From the cell containing the given text, extract its center point as [x, y] coordinate. 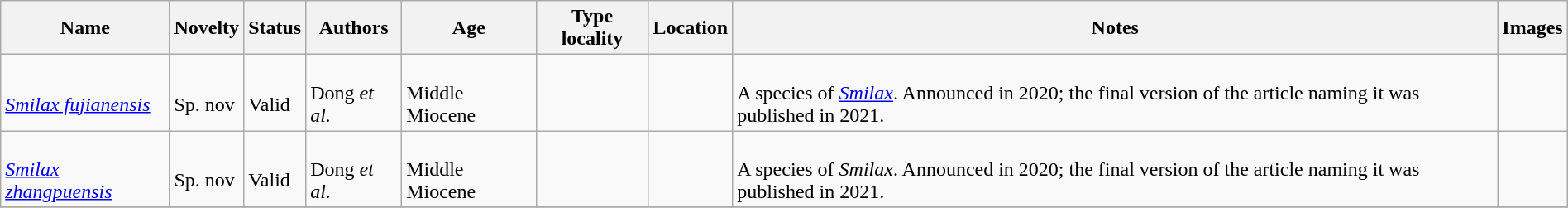
Location [691, 28]
Novelty [207, 28]
Name [85, 28]
Images [1532, 28]
Notes [1115, 28]
Status [275, 28]
Type locality [592, 28]
Smilax fujianensis [85, 93]
Smilax zhangpuensis [85, 169]
Age [469, 28]
Authors [354, 28]
